Detect which cell encompasses the target text, then output its (x, y) center coordinate. 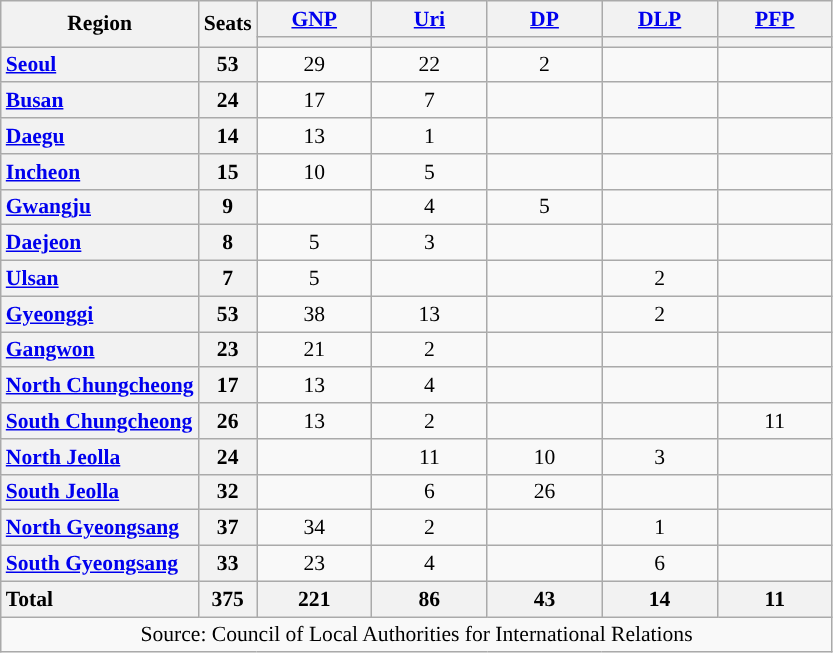
PFP (774, 19)
DLP (660, 19)
South Chungcheong (100, 421)
8 (228, 243)
9 (228, 207)
DP (544, 19)
Incheon (100, 172)
GNP (314, 19)
Gangwon (100, 350)
86 (430, 599)
Source: Council of Local Authorities for International Relations (417, 635)
29 (314, 65)
Gyeonggi (100, 314)
37 (228, 528)
221 (314, 599)
Seats (228, 24)
22 (430, 65)
375 (228, 599)
43 (544, 599)
34 (314, 528)
Daejeon (100, 243)
North Jeolla (100, 457)
38 (314, 314)
Seoul (100, 65)
32 (228, 492)
21 (314, 350)
Uri (430, 19)
Region (100, 24)
15 (228, 172)
Busan (100, 101)
Ulsan (100, 279)
Daegu (100, 136)
North Gyeongsang (100, 528)
33 (228, 564)
North Chungcheong (100, 386)
South Gyeongsang (100, 564)
Gwangju (100, 207)
South Jeolla (100, 492)
Total (100, 599)
